Return the [x, y] coordinate for the center point of the cell that contains the specified text.  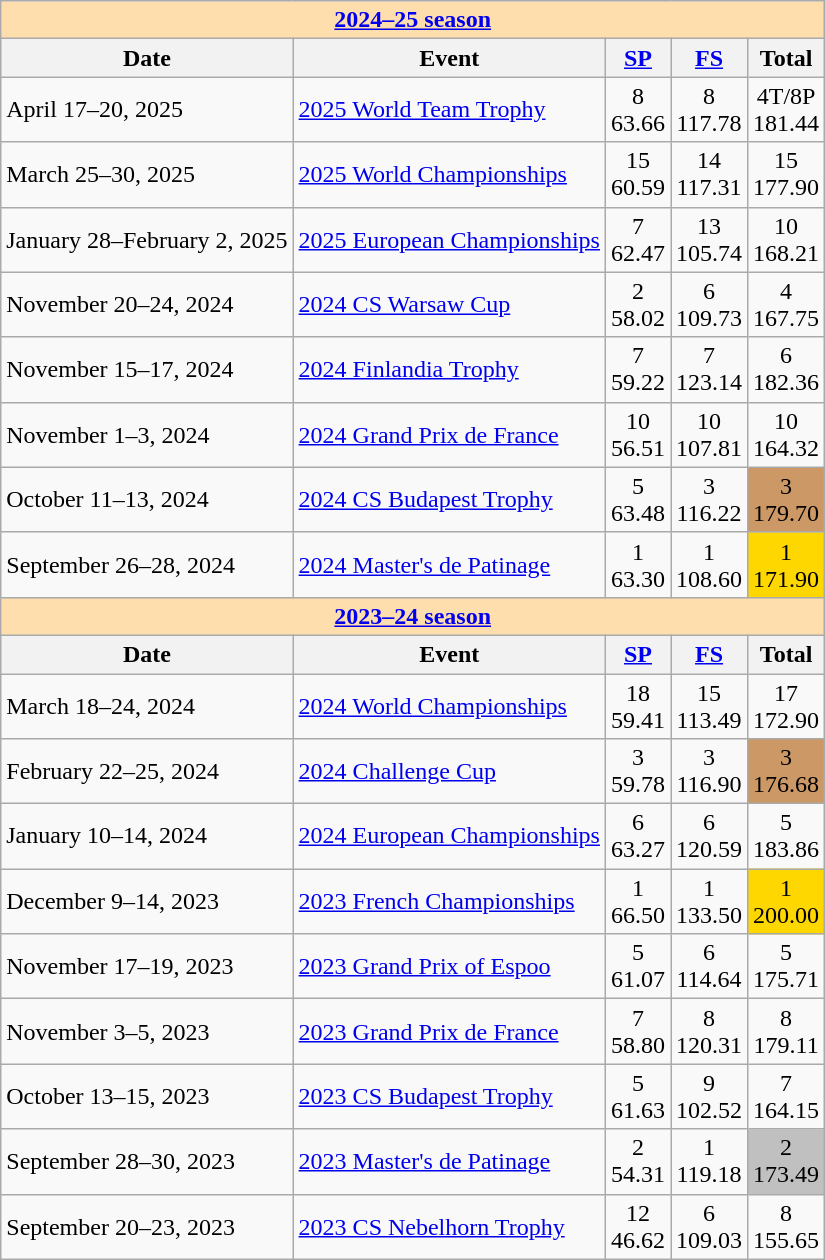
8 120.31 [710, 1032]
1 119.18 [710, 1162]
2024 CS Warsaw Cup [449, 304]
7 123.14 [710, 370]
17 172.90 [786, 706]
2025 European Championships [449, 240]
September 20–23, 2023 [147, 1226]
5 61.63 [638, 1096]
January 10–14, 2024 [147, 836]
September 26–28, 2024 [147, 564]
10 164.32 [786, 434]
2 54.31 [638, 1162]
2024 Finlandia Trophy [449, 370]
2025 World Team Trophy [449, 110]
10 107.81 [710, 434]
2023 Master's de Patinage [449, 1162]
10 56.51 [638, 434]
April 17–20, 2025 [147, 110]
3 176.68 [786, 772]
2024 Challenge Cup [449, 772]
2024–25 season [413, 20]
October 11–13, 2024 [147, 500]
6 182.36 [786, 370]
5 63.48 [638, 500]
9 102.52 [710, 1096]
2023 CS Budapest Trophy [449, 1096]
7 59.22 [638, 370]
6 109.73 [710, 304]
7 62.47 [638, 240]
8 63.66 [638, 110]
March 18–24, 2024 [147, 706]
2023 CS Nebelhorn Trophy [449, 1226]
2023 Grand Prix de France [449, 1032]
7 164.15 [786, 1096]
November 3–5, 2023 [147, 1032]
2024 Master's de Patinage [449, 564]
6 63.27 [638, 836]
1 133.50 [710, 902]
October 13–15, 2023 [147, 1096]
January 28–February 2, 2025 [147, 240]
2023 French Championships [449, 902]
November 20–24, 2024 [147, 304]
14 117.31 [710, 174]
15 113.49 [710, 706]
March 25–30, 2025 [147, 174]
2023 Grand Prix of Espoo [449, 966]
5 183.86 [786, 836]
February 22–25, 2024 [147, 772]
12 46.62 [638, 1226]
13 105.74 [710, 240]
4 167.75 [786, 304]
15 177.90 [786, 174]
3 179.70 [786, 500]
18 59.41 [638, 706]
1 171.90 [786, 564]
1 66.50 [638, 902]
2024 Grand Prix de France [449, 434]
2 58.02 [638, 304]
4T/8P 181.44 [786, 110]
December 9–14, 2023 [147, 902]
8 179.11 [786, 1032]
1 63.30 [638, 564]
6 120.59 [710, 836]
2024 World Championships [449, 706]
8 117.78 [710, 110]
8 155.65 [786, 1226]
November 15–17, 2024 [147, 370]
September 28–30, 2023 [147, 1162]
2 173.49 [786, 1162]
3 116.22 [710, 500]
3 59.78 [638, 772]
15 60.59 [638, 174]
5 61.07 [638, 966]
2023–24 season [413, 616]
10 168.21 [786, 240]
1 200.00 [786, 902]
2024 CS Budapest Trophy [449, 500]
6 109.03 [710, 1226]
6 114.64 [710, 966]
1 108.60 [710, 564]
5 175.71 [786, 966]
November 17–19, 2023 [147, 966]
2024 European Championships [449, 836]
November 1–3, 2024 [147, 434]
7 58.80 [638, 1032]
3 116.90 [710, 772]
2025 World Championships [449, 174]
